Return [x, y] of the center of cell containing provided text 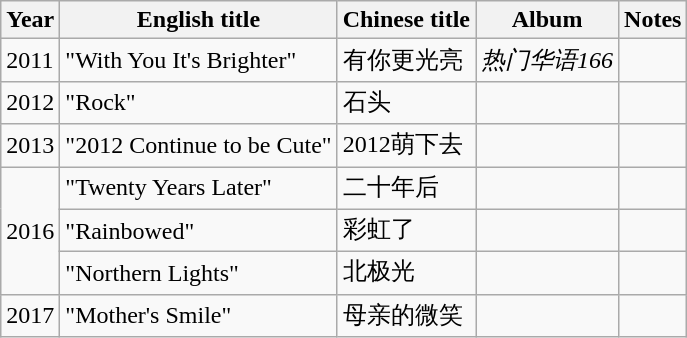
"With You It's Brighter" [198, 60]
"2012 Continue to be Cute" [198, 146]
母亲的微笑 [406, 316]
有你更光亮 [406, 60]
"Rock" [198, 102]
二十年后 [406, 188]
"Rainbowed" [198, 230]
2012 [30, 102]
2012萌下去 [406, 146]
石头 [406, 102]
Chinese title [406, 20]
Notes [653, 20]
2017 [30, 316]
北极光 [406, 274]
彩虹了 [406, 230]
"Mother's Smile" [198, 316]
"Northern Lights" [198, 274]
English title [198, 20]
Year [30, 20]
热门华语166 [548, 60]
"Twenty Years Later" [198, 188]
2013 [30, 146]
2016 [30, 230]
2011 [30, 60]
Album [548, 20]
